Pinpoint the cell where the given text exists, returning its [X, Y] midpoint coordinate. 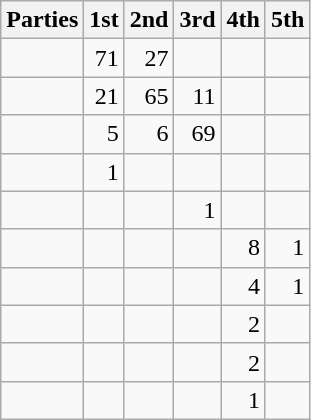
1st [104, 20]
Parties [42, 20]
5 [104, 134]
2nd [149, 20]
27 [149, 58]
4th [243, 20]
11 [198, 96]
4 [243, 286]
6 [149, 134]
71 [104, 58]
8 [243, 248]
69 [198, 134]
65 [149, 96]
3rd [198, 20]
21 [104, 96]
5th [287, 20]
